Identify which cell holds the provided text, then report its (X, Y) central coordinate. 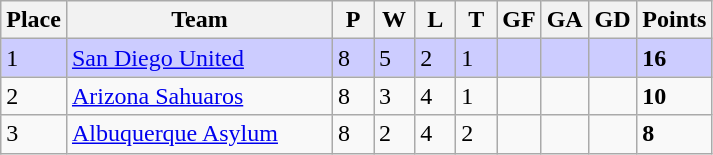
T (476, 20)
GA (564, 20)
5 (394, 58)
Team (199, 20)
16 (674, 58)
San Diego United (199, 58)
GD (612, 20)
P (354, 20)
L (436, 20)
10 (674, 96)
GF (519, 20)
Arizona Sahuaros (199, 96)
Points (674, 20)
Albuquerque Asylum (199, 134)
W (394, 20)
Place (34, 20)
